Output the (x, y) coordinate of the center of the cell containing the given text.  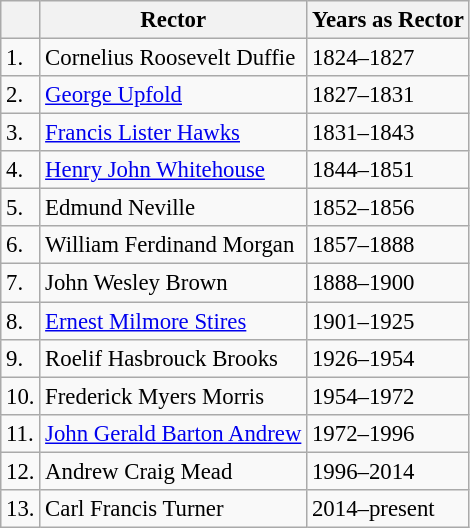
George Upfold (174, 95)
1996–2014 (388, 471)
Carl Francis Turner (174, 509)
2014–present (388, 509)
Years as Rector (388, 20)
3. (20, 133)
Cornelius Roosevelt Duffie (174, 58)
1888–1900 (388, 283)
13. (20, 509)
William Ferdinand Morgan (174, 245)
1901–1925 (388, 321)
John Gerald Barton Andrew (174, 433)
Edmund Neville (174, 208)
10. (20, 396)
Roelif Hasbrouck Brooks (174, 358)
1954–1972 (388, 396)
1852–1856 (388, 208)
1844–1851 (388, 170)
1. (20, 58)
Henry John Whitehouse (174, 170)
1926–1954 (388, 358)
12. (20, 471)
9. (20, 358)
1827–1831 (388, 95)
1831–1843 (388, 133)
7. (20, 283)
5. (20, 208)
2. (20, 95)
Rector (174, 20)
Ernest Milmore Stires (174, 321)
11. (20, 433)
1857–1888 (388, 245)
Frederick Myers Morris (174, 396)
1824–1827 (388, 58)
John Wesley Brown (174, 283)
1972–1996 (388, 433)
Francis Lister Hawks (174, 133)
6. (20, 245)
Andrew Craig Mead (174, 471)
4. (20, 170)
8. (20, 321)
